Search for the cell housing the specified text and yield its [x, y] center coordinate. 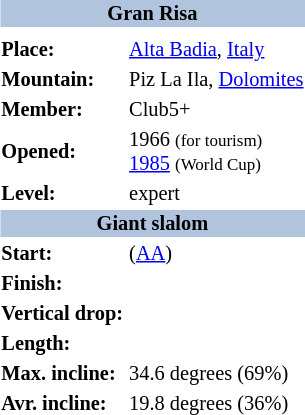
Piz La Ila, Dolomites [216, 80]
Length: [62, 344]
Giant slalom [152, 224]
Opened: [62, 152]
Level: [62, 194]
Place: [62, 50]
(AA) [216, 254]
Gran Risa [152, 14]
Alta Badia, Italy [216, 50]
34.6 degrees (69%) [216, 374]
Finish: [62, 284]
expert [216, 194]
1966 (for tourism)1985 (World Cup) [216, 152]
Start: [62, 254]
Member: [62, 110]
Max. incline: [62, 374]
Vertical drop: [62, 314]
Mountain: [62, 80]
Club5+ [216, 110]
